Scan for the cell matching the given text and deliver its [x, y] coordinate at center. 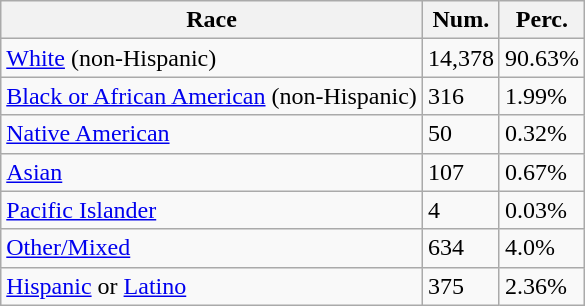
Black or African American (non-Hispanic) [212, 96]
90.63% [542, 58]
14,378 [460, 58]
Perc. [542, 20]
50 [460, 134]
0.03% [542, 210]
Num. [460, 20]
0.32% [542, 134]
375 [460, 286]
634 [460, 248]
1.99% [542, 96]
Hispanic or Latino [212, 286]
Other/Mixed [212, 248]
Asian [212, 172]
2.36% [542, 286]
4 [460, 210]
Race [212, 20]
White (non-Hispanic) [212, 58]
316 [460, 96]
0.67% [542, 172]
4.0% [542, 248]
Native American [212, 134]
107 [460, 172]
Pacific Islander [212, 210]
